Identify which cell holds the provided text, then report its (X, Y) central coordinate. 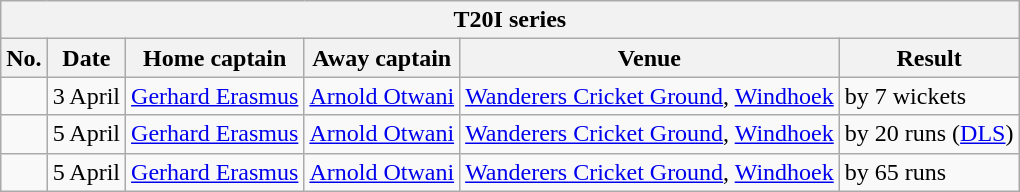
Date (86, 58)
by 7 wickets (929, 96)
Result (929, 58)
Home captain (215, 58)
Away captain (382, 58)
3 April (86, 96)
by 20 runs (DLS) (929, 134)
T20I series (510, 20)
Venue (650, 58)
No. (24, 58)
by 65 runs (929, 172)
